Search for the cell housing the specified text and yield its (X, Y) center coordinate. 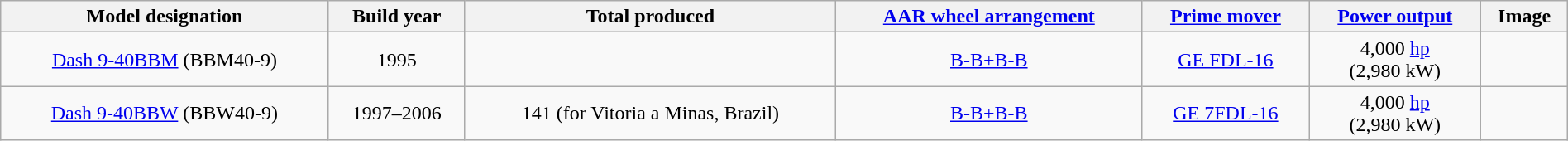
Dash 9-40BBM (BBM40-9) (165, 60)
1995 (397, 60)
Image (1524, 17)
Power output (1395, 17)
Prime mover (1226, 17)
GE FDL-16 (1226, 60)
Dash 9-40BBW (BBW40-9) (165, 113)
GE 7FDL-16 (1226, 113)
AAR wheel arrangement (989, 17)
Model designation (165, 17)
1997–2006 (397, 113)
Total produced (650, 17)
141 (for Vitoria a Minas, Brazil) (650, 113)
Build year (397, 17)
